Pinpoint the cell where the given text exists, returning its [x, y] midpoint coordinate. 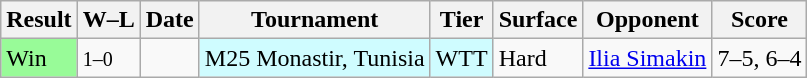
Tournament [314, 20]
Win [39, 58]
Ilia Simakin [648, 58]
Tier [462, 20]
1–0 [108, 58]
Hard [538, 58]
7–5, 6–4 [760, 58]
W–L [108, 20]
Opponent [648, 20]
Date [170, 20]
Result [39, 20]
WTT [462, 58]
Score [760, 20]
Surface [538, 20]
M25 Monastir, Tunisia [314, 58]
